Output the (x, y) coordinate of the center of the cell containing the given text.  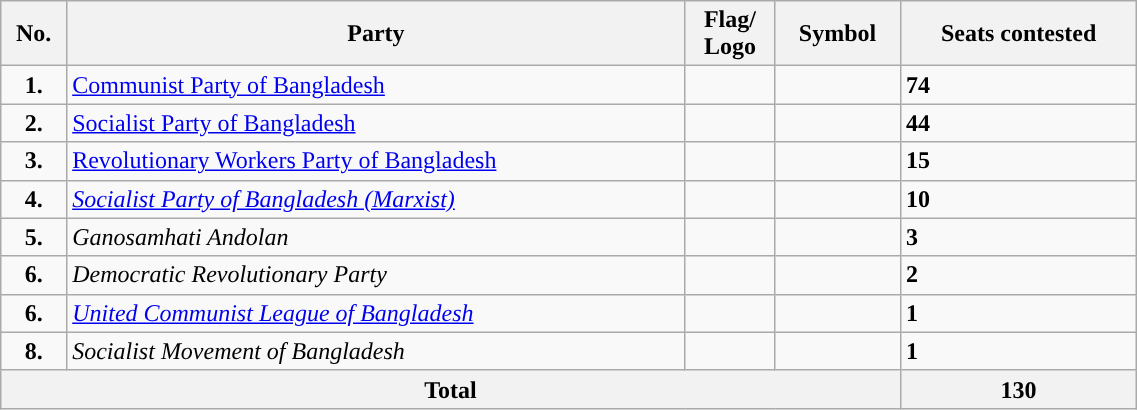
10 (1018, 199)
No. (34, 34)
Democratic Revolutionary Party (376, 275)
Flag/Logo (730, 34)
130 (1018, 389)
Socialist Party of Bangladesh (Marxist) (376, 199)
Total (451, 389)
74 (1018, 85)
3. (34, 161)
3 (1018, 237)
8. (34, 351)
Ganosamhati Andolan (376, 237)
Seats contested (1018, 34)
2. (34, 123)
Socialist Party of Bangladesh (376, 123)
5. (34, 237)
44 (1018, 123)
1. (34, 85)
Symbol (838, 34)
United Communist League of Bangladesh (376, 313)
Communist Party of Bangladesh (376, 85)
15 (1018, 161)
Party (376, 34)
Revolutionary Workers Party of Bangladesh (376, 161)
Socialist Movement of Bangladesh (376, 351)
2 (1018, 275)
4. (34, 199)
